From the cell containing the given text, extract its center point as [x, y] coordinate. 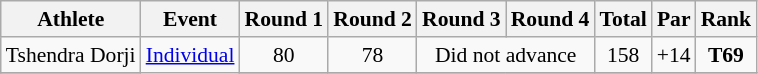
Event [190, 19]
Tshendra Dorji [71, 55]
Round 1 [284, 19]
+14 [674, 55]
158 [622, 55]
Total [622, 19]
Athlete [71, 19]
Individual [190, 55]
Round 4 [550, 19]
Did not advance [506, 55]
80 [284, 55]
Rank [726, 19]
T69 [726, 55]
Par [674, 19]
Round 2 [372, 19]
78 [372, 55]
Round 3 [462, 19]
